Determine the [x, y] coordinate at the center of the cell enclosing the given text.  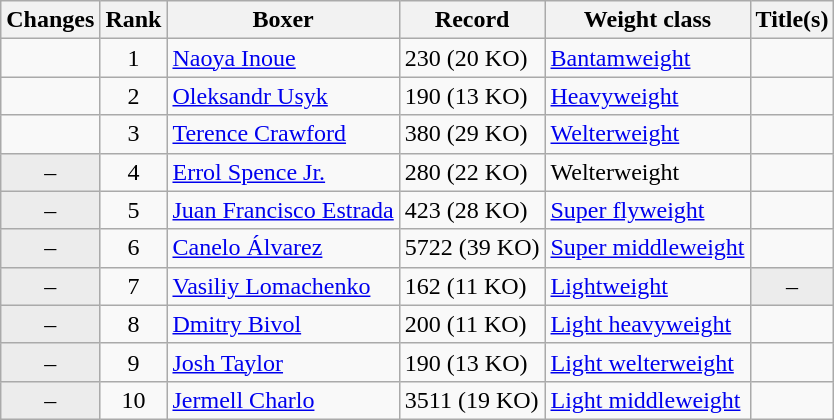
Heavyweight [648, 96]
1 [134, 58]
3511 (19 KO) [472, 400]
Rank [134, 20]
Record [472, 20]
Canelo Álvarez [283, 248]
Dmitry Bivol [283, 324]
Terence Crawford [283, 134]
Bantamweight [648, 58]
Naoya Inoue [283, 58]
8 [134, 324]
Errol Spence Jr. [283, 172]
Oleksandr Usyk [283, 96]
280 (22 KO) [472, 172]
Super flyweight [648, 210]
380 (29 KO) [472, 134]
Light middleweight [648, 400]
423 (28 KO) [472, 210]
7 [134, 286]
Boxer [283, 20]
Weight class [648, 20]
Changes [50, 20]
Josh Taylor [283, 362]
2 [134, 96]
162 (11 KO) [472, 286]
Super middleweight [648, 248]
9 [134, 362]
5722 (39 KO) [472, 248]
Juan Francisco Estrada [283, 210]
10 [134, 400]
5 [134, 210]
Lightweight [648, 286]
200 (11 KO) [472, 324]
230 (20 KO) [472, 58]
Title(s) [792, 20]
4 [134, 172]
Vasiliy Lomachenko [283, 286]
3 [134, 134]
6 [134, 248]
Light heavyweight [648, 324]
Jermell Charlo [283, 400]
Light welterweight [648, 362]
